Identify which cell holds the provided text, then report its (x, y) central coordinate. 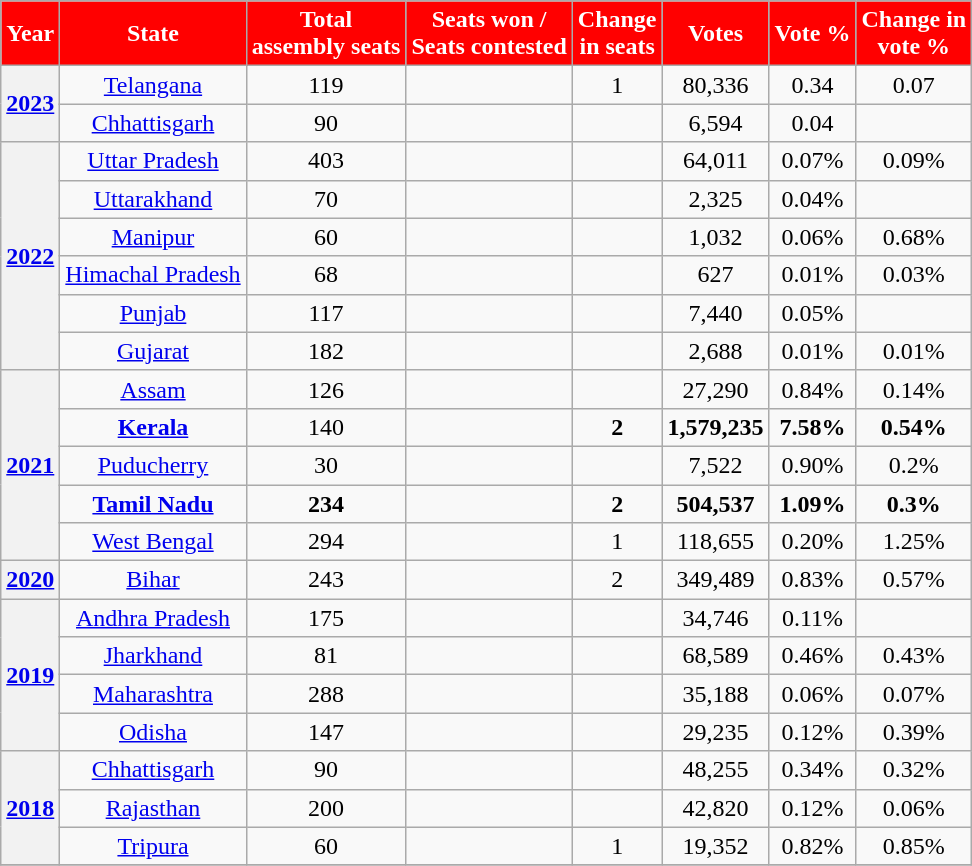
119 (326, 85)
Vote % (812, 34)
70 (326, 199)
349,489 (716, 580)
0.32% (914, 770)
0.03% (914, 275)
Bihar (153, 580)
Andhra Pradesh (153, 618)
2018 (30, 808)
2,325 (716, 199)
0.05% (812, 313)
7.58% (812, 427)
200 (326, 808)
0.20% (812, 542)
Himachal Pradesh (153, 275)
0.90% (812, 465)
1,579,235 (716, 427)
288 (326, 694)
West Bengal (153, 542)
Tripura (153, 846)
Tamil Nadu (153, 503)
27,290 (716, 389)
118,655 (716, 542)
175 (326, 618)
2020 (30, 580)
Manipur (153, 237)
0.82% (812, 846)
Gujarat (153, 351)
504,537 (716, 503)
Uttar Pradesh (153, 161)
0.34% (812, 770)
182 (326, 351)
Changein seats (617, 34)
81 (326, 656)
48,255 (716, 770)
68 (326, 275)
126 (326, 389)
Assam (153, 389)
Jharkhand (153, 656)
0.43% (914, 656)
1,032 (716, 237)
Rajasthan (153, 808)
234 (326, 503)
Kerala (153, 427)
0.85% (914, 846)
2022 (30, 256)
68,589 (716, 656)
2,688 (716, 351)
Totalassembly seats (326, 34)
0.68% (914, 237)
Punjab (153, 313)
2023 (30, 104)
0.14% (914, 389)
0.83% (812, 580)
35,188 (716, 694)
80,336 (716, 85)
Maharashtra (153, 694)
19,352 (716, 846)
Votes (716, 34)
0.2% (914, 465)
Odisha (153, 732)
Uttarakhand (153, 199)
Change invote % (914, 34)
0.04% (812, 199)
2021 (30, 465)
42,820 (716, 808)
117 (326, 313)
64,011 (716, 161)
Telangana (153, 85)
34,746 (716, 618)
294 (326, 542)
7,522 (716, 465)
0.84% (812, 389)
Seats won /Seats contested (489, 34)
0.07 (914, 85)
0.11% (812, 618)
0.04 (812, 123)
0.54% (914, 427)
30 (326, 465)
0.46% (812, 656)
0.39% (914, 732)
147 (326, 732)
Puducherry (153, 465)
29,235 (716, 732)
7,440 (716, 313)
Year (30, 34)
243 (326, 580)
627 (716, 275)
403 (326, 161)
1.25% (914, 542)
0.57% (914, 580)
1.09% (812, 503)
0.3% (914, 503)
State (153, 34)
140 (326, 427)
2019 (30, 675)
6,594 (716, 123)
0.34 (812, 85)
0.09% (914, 161)
